Capture the cell that displays the provided text and extract its (X, Y) central coordinate. 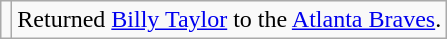
Returned Billy Taylor to the Atlanta Braves. (230, 20)
